Search for the cell housing the specified text and yield its [X, Y] center coordinate. 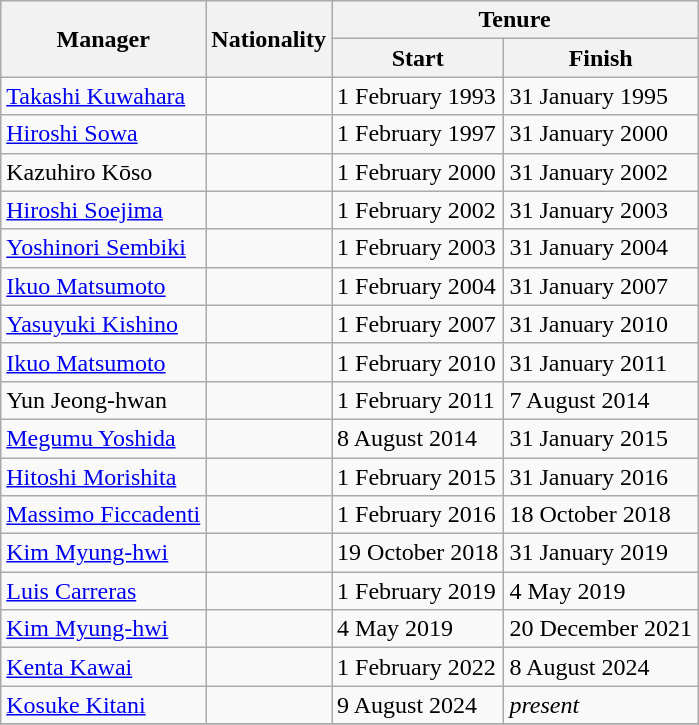
Hiroshi Sowa [104, 134]
31 January 2007 [601, 286]
9 August 2024 [418, 705]
Finish [601, 58]
7 August 2014 [601, 400]
31 January 2019 [601, 553]
1 February 2003 [418, 248]
1 February 2022 [418, 667]
18 October 2018 [601, 515]
31 January 2004 [601, 248]
Nationality [269, 39]
31 January 2010 [601, 324]
8 August 2024 [601, 667]
Hiroshi Soejima [104, 210]
1 February 2016 [418, 515]
Yoshinori Sembiki [104, 248]
1 February 1997 [418, 134]
31 January 2016 [601, 477]
Start [418, 58]
Kosuke Kitani [104, 705]
20 December 2021 [601, 629]
31 January 1995 [601, 96]
Kenta Kawai [104, 667]
1 February 2019 [418, 591]
1 February 2004 [418, 286]
Yasuyuki Kishino [104, 324]
Luis Carreras [104, 591]
present [601, 705]
19 October 2018 [418, 553]
Tenure [515, 20]
1 February 2011 [418, 400]
1 February 2002 [418, 210]
1 February 2010 [418, 362]
Massimo Ficcadenti [104, 515]
1 February 2000 [418, 172]
1 February 2015 [418, 477]
Yun Jeong-hwan [104, 400]
8 August 2014 [418, 438]
Takashi Kuwahara [104, 96]
Megumu Yoshida [104, 438]
Kazuhiro Kōso [104, 172]
31 January 2015 [601, 438]
Manager [104, 39]
31 January 2000 [601, 134]
31 January 2002 [601, 172]
31 January 2011 [601, 362]
Hitoshi Morishita [104, 477]
1 February 2007 [418, 324]
1 February 1993 [418, 96]
31 January 2003 [601, 210]
